Detect which cell encompasses the target text, then output its (x, y) center coordinate. 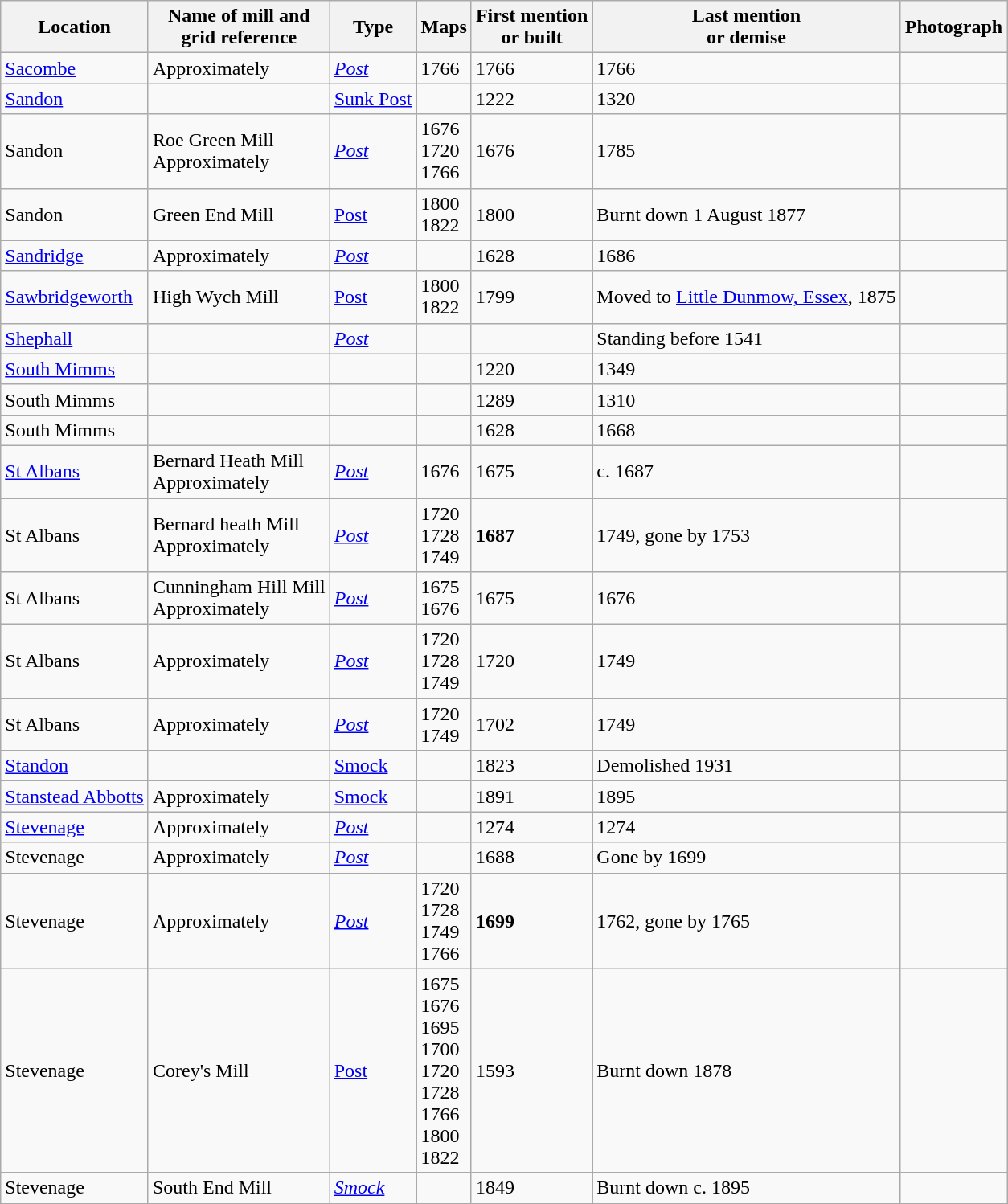
1702 (531, 725)
Gone by 1699 (746, 858)
Type (373, 27)
1699 (531, 921)
Moved to Little Dunmow, Essex, 1875 (746, 297)
Burnt down 1 August 1877 (746, 214)
Burnt down c. 1895 (746, 1188)
1891 (531, 797)
1720172817491766 (444, 921)
Last mention or demise (746, 27)
17201749 (444, 725)
1762, gone by 1765 (746, 921)
1849 (531, 1188)
1320 (746, 99)
1823 (531, 766)
Standon (75, 766)
Bernard Heath MillApproximately (239, 471)
1688 (531, 858)
1800 (531, 214)
1220 (531, 369)
1687 (531, 535)
High Wych Mill (239, 297)
Roe Green MillApproximately (239, 151)
Standing before 1541 (746, 338)
Sandridge (75, 256)
1799 (531, 297)
Photograph (953, 27)
Green End Mill (239, 214)
First mentionor built (531, 27)
1686 (746, 256)
c. 1687 (746, 471)
167516761695170017201728176618001822 (444, 1071)
Location (75, 27)
Burnt down 1878 (746, 1071)
Sawbridgeworth (75, 297)
Maps (444, 27)
1785 (746, 151)
1222 (531, 99)
16751676 (444, 598)
Stanstead Abbotts (75, 797)
Demolished 1931 (746, 766)
Name of mill andgrid reference (239, 27)
Shephall (75, 338)
Sacombe (75, 68)
167617201766 (444, 151)
1749, gone by 1753 (746, 535)
1668 (746, 430)
Bernard heath MillApproximately (239, 535)
1310 (746, 399)
1289 (531, 399)
1593 (531, 1071)
Cunningham Hill MillApproximately (239, 598)
1349 (746, 369)
1895 (746, 797)
South End Mill (239, 1188)
Corey's Mill (239, 1071)
1720 (531, 661)
Sunk Post (373, 99)
